Determine the (X, Y) coordinate at the center of the cell enclosing the given text.  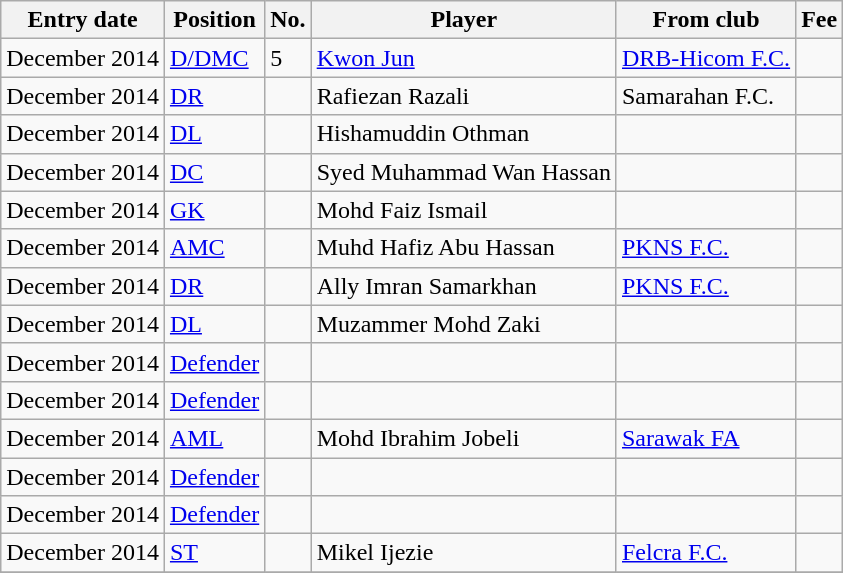
Mikel Ijezie (464, 553)
Muzammer Mohd Zaki (464, 324)
Syed Muhammad Wan Hassan (464, 172)
D/DMC (214, 58)
AML (214, 438)
DRB-Hicom F.C. (706, 58)
Hishamuddin Othman (464, 134)
Rafiezan Razali (464, 96)
Sarawak FA (706, 438)
Mohd Ibrahim Jobeli (464, 438)
From club (706, 20)
Kwon Jun (464, 58)
Mohd Faiz Ismail (464, 210)
GK (214, 210)
Ally Imran Samarkhan (464, 286)
Fee (820, 20)
5 (288, 58)
DC (214, 172)
ST (214, 553)
Player (464, 20)
AMC (214, 248)
Position (214, 20)
Muhd Hafiz Abu Hassan (464, 248)
Felcra F.C. (706, 553)
Samarahan F.C. (706, 96)
No. (288, 20)
Entry date (83, 20)
